For the text-containing cell, return its midpoint in (x, y) coordinate format. 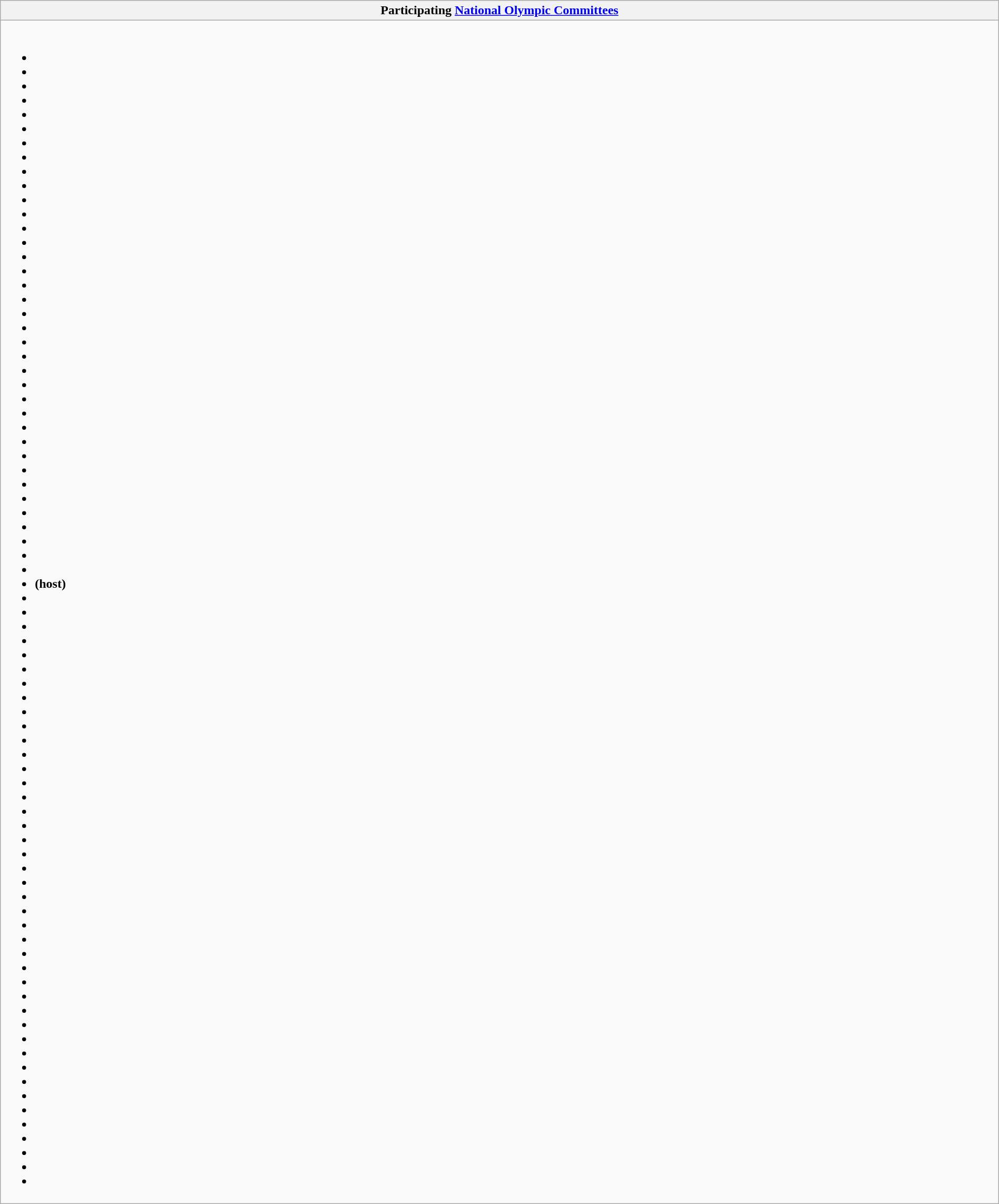
(host) (500, 612)
Participating National Olympic Committees (500, 11)
